Determine the [x, y] coordinate at the center of the cell enclosing the given text.  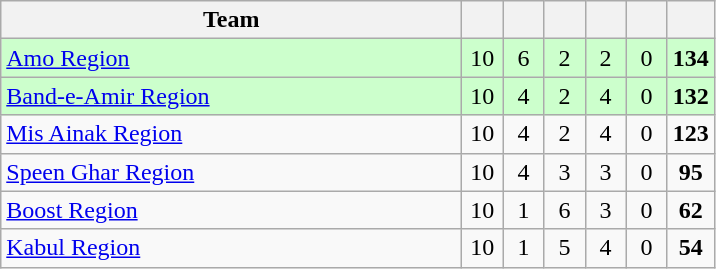
Amo Region [232, 58]
54 [690, 248]
Band-e-Amir Region [232, 96]
132 [690, 96]
5 [564, 248]
Mis Ainak Region [232, 134]
Boost Region [232, 210]
Kabul Region [232, 248]
Speen Ghar Region [232, 172]
95 [690, 172]
123 [690, 134]
62 [690, 210]
Team [232, 20]
134 [690, 58]
